Return (X, Y) of the center of cell containing provided text 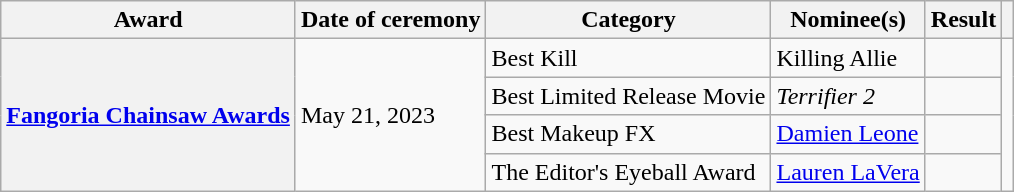
Date of ceremony (390, 20)
Fangoria Chainsaw Awards (148, 115)
Killing Allie (848, 58)
Best Limited Release Movie (628, 96)
Result (963, 20)
Category (628, 20)
Terrifier 2 (848, 96)
The Editor's Eyeball Award (628, 172)
Best Kill (628, 58)
Lauren LaVera (848, 172)
Award (148, 20)
May 21, 2023 (390, 115)
Best Makeup FX (628, 134)
Damien Leone (848, 134)
Nominee(s) (848, 20)
